Detect which cell encompasses the target text, then output its (x, y) center coordinate. 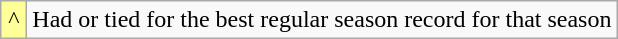
^ (14, 20)
Had or tied for the best regular season record for that season (322, 20)
